Return (x, y) of the center of cell containing provided text 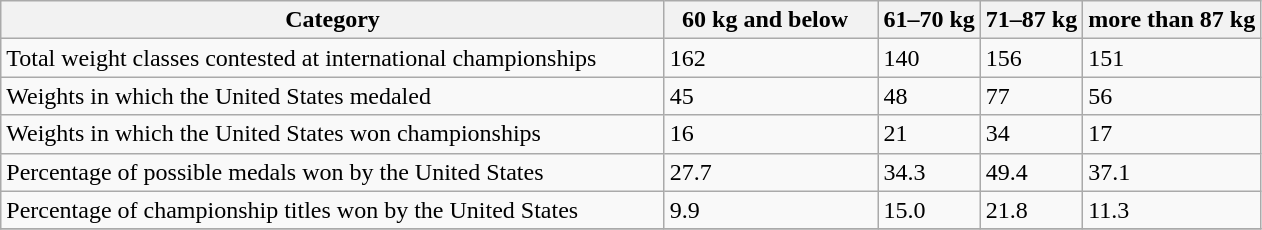
45 (771, 96)
34.3 (929, 172)
more than 87 kg (1172, 20)
Percentage of championship titles won by the United States (333, 210)
151 (1172, 58)
Weights in which the United States medaled (333, 96)
71–87 kg (1031, 20)
21 (929, 134)
11.3 (1172, 210)
49.4 (1031, 172)
34 (1031, 134)
Percentage of possible medals won by the United States (333, 172)
Total weight classes contested at international championships (333, 58)
77 (1031, 96)
15.0 (929, 210)
56 (1172, 96)
140 (929, 58)
9.9 (771, 210)
Weights in which the United States won championships (333, 134)
21.8 (1031, 210)
48 (929, 96)
37.1 (1172, 172)
162 (771, 58)
61–70 kg (929, 20)
156 (1031, 58)
27.7 (771, 172)
17 (1172, 134)
Category (333, 20)
60 kg and below (771, 20)
16 (771, 134)
